Provide the [X, Y] coordinate of the cell's center where the given text is located.  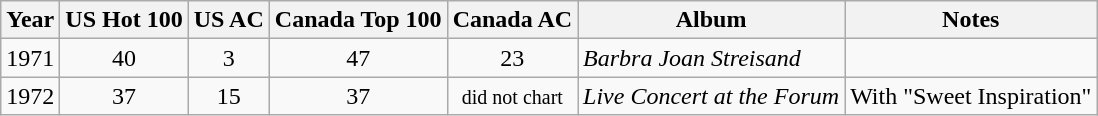
40 [124, 58]
US Hot 100 [124, 20]
US AC [228, 20]
47 [358, 58]
Canada AC [512, 20]
Live Concert at the Forum [712, 96]
Notes [971, 20]
Barbra Joan Streisand [712, 58]
Album [712, 20]
15 [228, 96]
With "Sweet Inspiration" [971, 96]
1972 [30, 96]
23 [512, 58]
Year [30, 20]
1971 [30, 58]
3 [228, 58]
did not chart [512, 96]
Canada Top 100 [358, 20]
